Search for the cell housing the specified text and yield its [x, y] center coordinate. 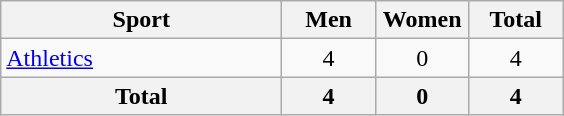
Men [329, 20]
Women [422, 20]
Athletics [142, 58]
Sport [142, 20]
